Pinpoint the cell where the given text exists, returning its (X, Y) midpoint coordinate. 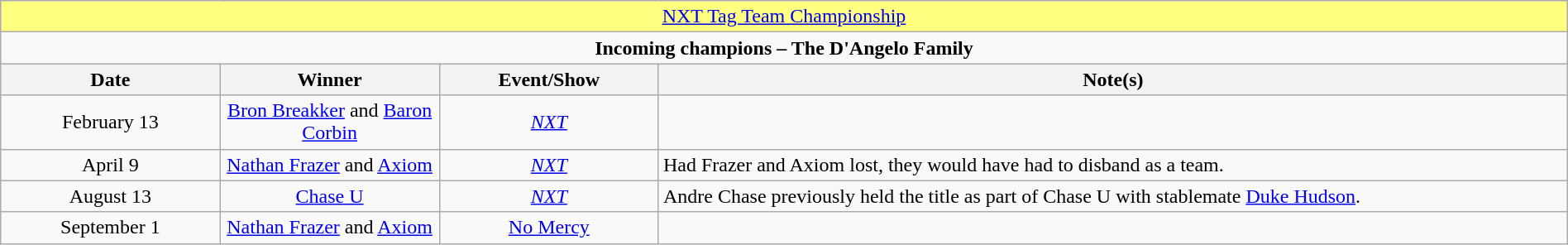
April 9 (111, 165)
No Mercy (549, 228)
Date (111, 79)
Had Frazer and Axiom lost, they would have had to disband as a team. (1113, 165)
Bron Breakker and Baron Corbin (329, 122)
Note(s) (1113, 79)
September 1 (111, 228)
Winner (329, 79)
NXT Tag Team Championship (784, 17)
February 13 (111, 122)
Event/Show (549, 79)
August 13 (111, 196)
Incoming champions – The D'Angelo Family (784, 48)
Andre Chase previously held the title as part of Chase U with stablemate Duke Hudson. (1113, 196)
Chase U (329, 196)
